Return the (X, Y) coordinate for the center point of the cell that contains the specified text.  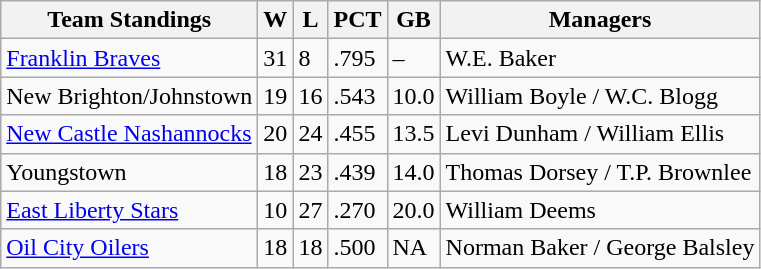
Franklin Braves (130, 58)
24 (310, 134)
Team Standings (130, 20)
William Deems (600, 210)
– (414, 58)
PCT (358, 20)
13.5 (414, 134)
East Liberty Stars (130, 210)
Youngstown (130, 172)
Thomas Dorsey / T.P. Brownlee (600, 172)
.795 (358, 58)
16 (310, 96)
Oil City Oilers (130, 248)
L (310, 20)
20 (276, 134)
19 (276, 96)
.270 (358, 210)
New Castle Nashannocks (130, 134)
GB (414, 20)
.500 (358, 248)
William Boyle / W.C. Blogg (600, 96)
.439 (358, 172)
Norman Baker / George Balsley (600, 248)
Managers (600, 20)
20.0 (414, 210)
14.0 (414, 172)
27 (310, 210)
Levi Dunham / William Ellis (600, 134)
.455 (358, 134)
NA (414, 248)
8 (310, 58)
New Brighton/Johnstown (130, 96)
.543 (358, 96)
W (276, 20)
31 (276, 58)
W.E. Baker (600, 58)
23 (310, 172)
10 (276, 210)
10.0 (414, 96)
